Return the (X, Y) coordinate for the center point of the cell that contains the specified text.  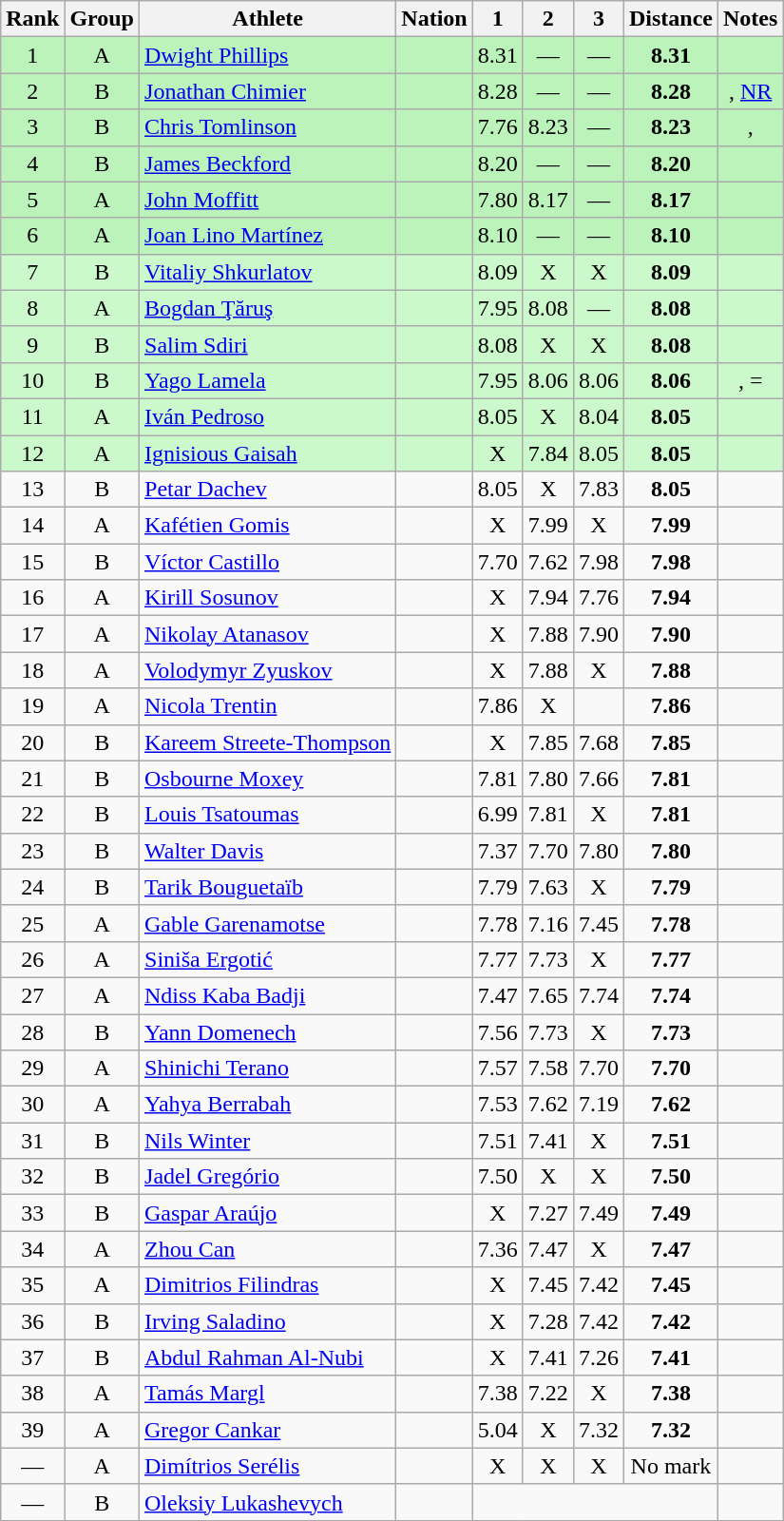
8 (32, 308)
, (750, 127)
Kafétien Gomis (268, 526)
Petar Dachev (268, 490)
Tamás Margl (268, 1394)
Dimítrios Serélis (268, 1466)
Nation (434, 19)
Joan Lino Martínez (268, 236)
Distance (671, 19)
19 (32, 706)
21 (32, 779)
Rank (32, 19)
7.27 (547, 1213)
34 (32, 1249)
Notes (750, 19)
7.68 (599, 742)
Walter Davis (268, 851)
Chris Tomlinson (268, 127)
Volodymyr Zyuskov (268, 670)
17 (32, 634)
22 (32, 815)
Salim Sdiri (268, 344)
36 (32, 1321)
Kirill Sosunov (268, 598)
14 (32, 526)
Abdul Rahman Al-Nubi (268, 1357)
6.99 (498, 815)
John Moffitt (268, 200)
Nikolay Atanasov (268, 634)
Nicola Trentin (268, 706)
7.84 (547, 453)
Athlete (268, 19)
5.04 (498, 1430)
Dimitrios Filindras (268, 1285)
18 (32, 670)
37 (32, 1357)
7.26 (599, 1357)
7.53 (498, 1105)
7 (32, 272)
Ndiss Kaba Badji (268, 995)
39 (32, 1430)
Nils Winter (268, 1141)
Gregor Cankar (268, 1430)
Bogdan Ţăruş (268, 308)
5 (32, 200)
24 (32, 887)
, NR (750, 91)
7.36 (498, 1249)
Víctor Castillo (268, 562)
Gaspar Araújo (268, 1213)
35 (32, 1285)
Irving Saladino (268, 1321)
27 (32, 995)
6 (32, 236)
7.65 (547, 995)
Siniša Ergotić (268, 959)
9 (32, 344)
Ignisious Gaisah (268, 453)
28 (32, 1031)
, = (750, 380)
Jadel Gregório (268, 1177)
15 (32, 562)
7.22 (547, 1394)
Yahya Berrabah (268, 1105)
Yago Lamela (268, 380)
7.63 (547, 887)
7.56 (498, 1031)
Shinichi Terano (268, 1069)
7.19 (599, 1105)
26 (32, 959)
12 (32, 453)
4 (32, 164)
Vitaliy Shkurlatov (268, 272)
38 (32, 1394)
10 (32, 380)
Osbourne Moxey (268, 779)
Iván Pedroso (268, 416)
No mark (671, 1466)
29 (32, 1069)
Gable Garenamotse (268, 923)
25 (32, 923)
Kareem Streete-Thompson (268, 742)
Oleksiy Lukashevych (268, 1502)
Louis Tsatoumas (268, 815)
James Beckford (268, 164)
7.37 (498, 851)
7.16 (547, 923)
20 (32, 742)
7.58 (547, 1069)
Jonathan Chimier (268, 91)
33 (32, 1213)
7.28 (547, 1321)
16 (32, 598)
Zhou Can (268, 1249)
Dwight Phillips (268, 55)
7.83 (599, 490)
31 (32, 1141)
7.57 (498, 1069)
23 (32, 851)
32 (32, 1177)
11 (32, 416)
7.66 (599, 779)
Yann Domenech (268, 1031)
Tarik Bouguetaïb (268, 887)
30 (32, 1105)
Group (103, 19)
13 (32, 490)
8.04 (599, 416)
